For the text-containing cell, return its midpoint in (X, Y) coordinate format. 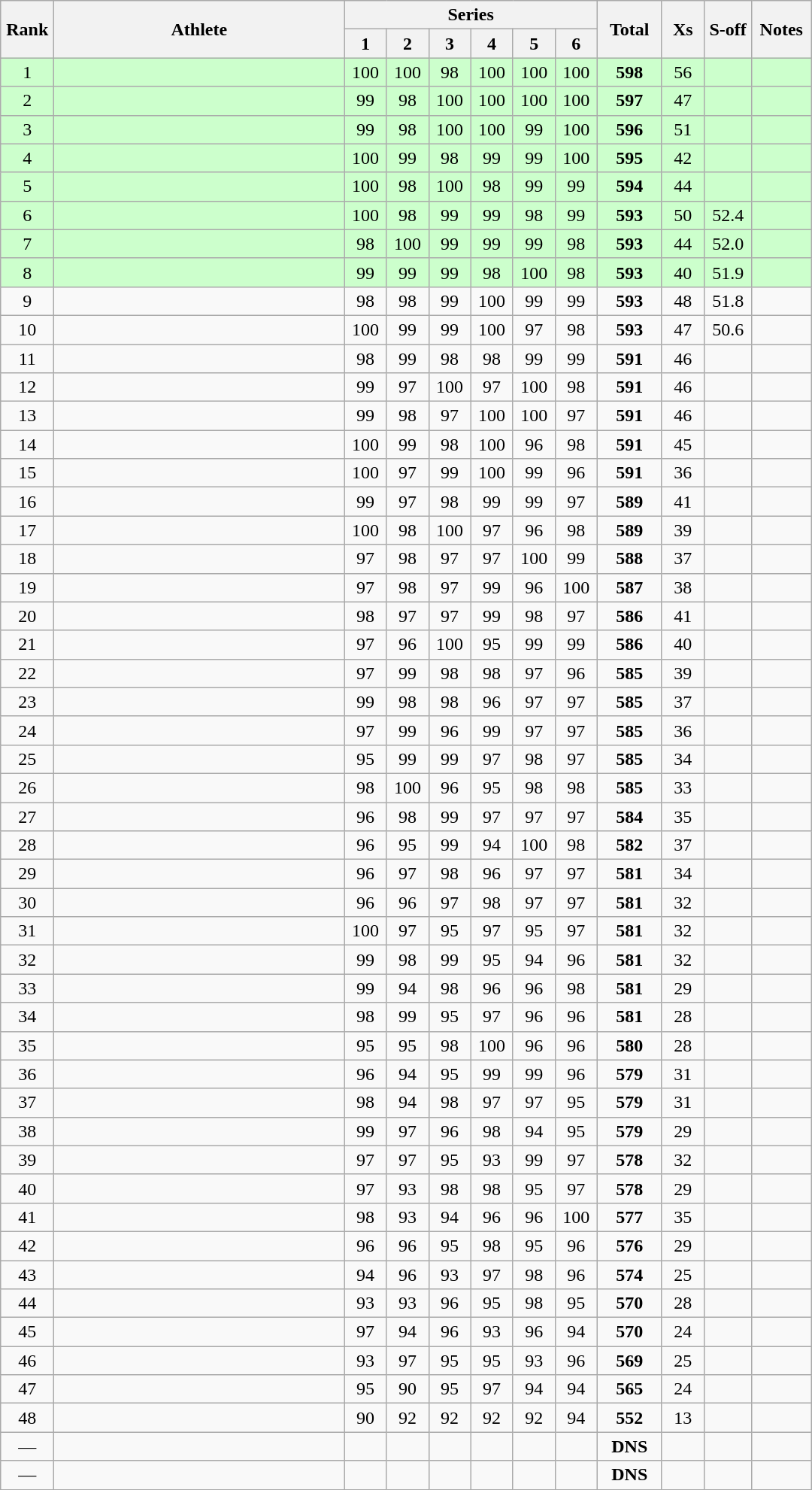
580 (629, 1045)
27 (27, 816)
51.9 (728, 272)
15 (27, 473)
7 (27, 244)
11 (27, 359)
19 (27, 587)
Series (471, 15)
Rank (27, 29)
565 (629, 1389)
43 (27, 1275)
9 (27, 301)
595 (629, 158)
577 (629, 1217)
582 (629, 845)
52.4 (728, 215)
Total (629, 29)
Notes (782, 29)
Athlete (199, 29)
594 (629, 187)
17 (27, 530)
584 (629, 816)
20 (27, 616)
552 (629, 1418)
30 (27, 903)
8 (27, 272)
56 (683, 72)
587 (629, 587)
51 (683, 129)
51.8 (728, 301)
574 (629, 1275)
14 (27, 445)
22 (27, 673)
52.0 (728, 244)
16 (27, 502)
597 (629, 101)
598 (629, 72)
23 (27, 702)
S-off (728, 29)
588 (629, 559)
Xs (683, 29)
26 (27, 787)
596 (629, 129)
50.6 (728, 329)
576 (629, 1246)
50 (683, 215)
10 (27, 329)
12 (27, 387)
18 (27, 559)
21 (27, 645)
569 (629, 1361)
